Return (X, Y) of the center of cell containing provided text 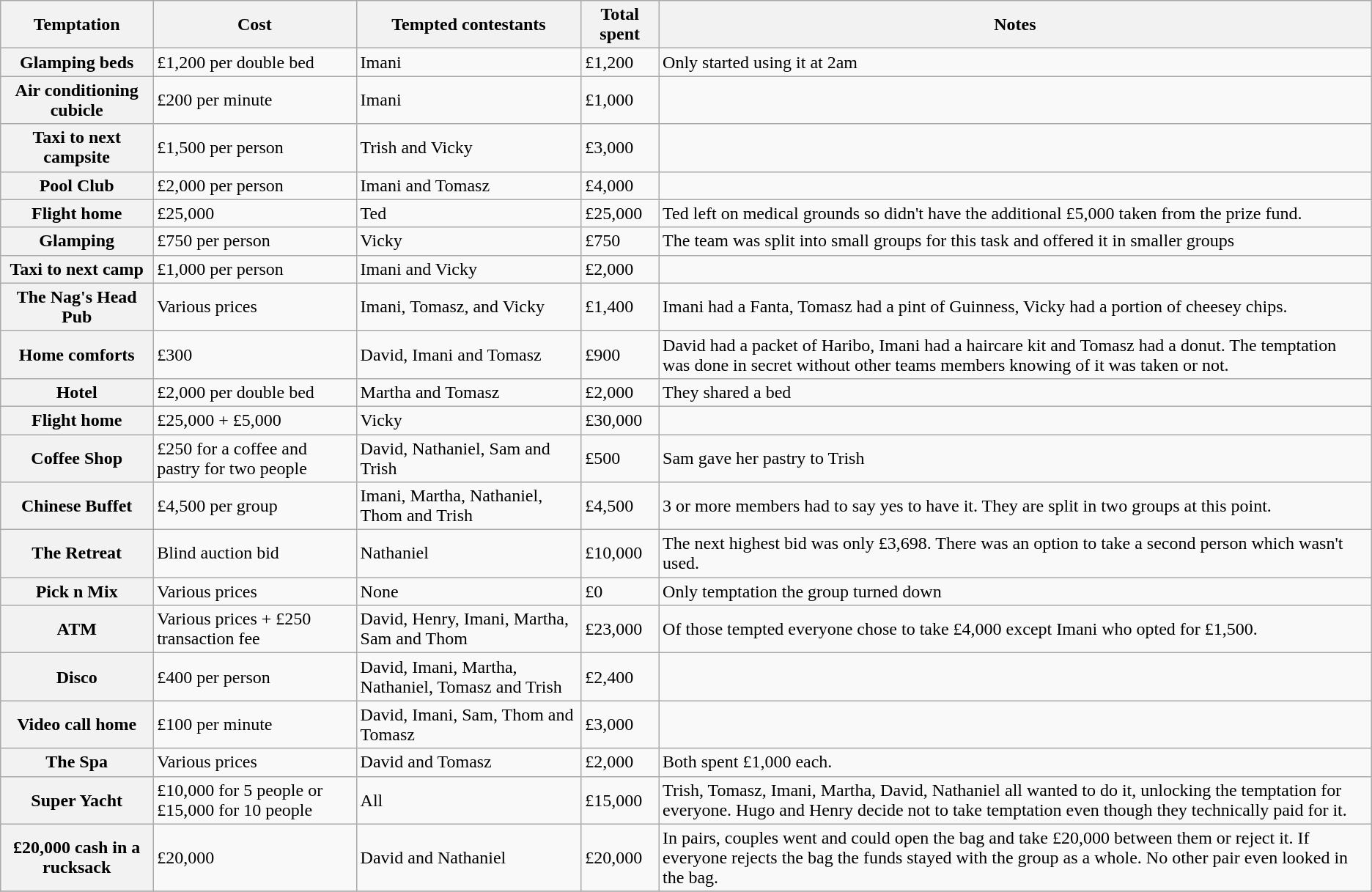
£20,000 cash in a rucksack (77, 858)
Imani and Tomasz (469, 185)
Imani and Vicky (469, 269)
The team was split into small groups for this task and offered it in smaller groups (1016, 241)
David, Nathaniel, Sam and Trish (469, 457)
Sam gave her pastry to Trish (1016, 457)
Taxi to next campsite (77, 148)
Super Yacht (77, 800)
Disco (77, 677)
£10,000 for 5 people or £15,000 for 10 people (255, 800)
Taxi to next camp (77, 269)
Nathaniel (469, 554)
£0 (620, 591)
The Nag's Head Pub (77, 306)
£750 per person (255, 241)
£1,500 per person (255, 148)
Ted (469, 213)
£1,400 (620, 306)
£2,000 per double bed (255, 392)
3 or more members had to say yes to have it. They are split in two groups at this point. (1016, 506)
£200 per minute (255, 100)
£2,400 (620, 677)
David and Tomasz (469, 762)
£1,000 (620, 100)
£4,500 (620, 506)
None (469, 591)
£100 per minute (255, 724)
£25,000 + £5,000 (255, 420)
£1,200 per double bed (255, 62)
Only temptation the group turned down (1016, 591)
£1,200 (620, 62)
Pool Club (77, 185)
Trish and Vicky (469, 148)
£2,000 per person (255, 185)
£10,000 (620, 554)
£15,000 (620, 800)
David, Imani, Martha, Nathaniel, Tomasz and Trish (469, 677)
£30,000 (620, 420)
They shared a bed (1016, 392)
The Retreat (77, 554)
Cost (255, 25)
£23,000 (620, 629)
£250 for a coffee and pastry for two people (255, 457)
Notes (1016, 25)
Air conditioning cubicle (77, 100)
Blind auction bid (255, 554)
Imani, Martha, Nathaniel, Thom and Trish (469, 506)
Ted left on medical grounds so didn't have the additional £5,000 taken from the prize fund. (1016, 213)
Coffee Shop (77, 457)
Chinese Buffet (77, 506)
Both spent £1,000 each. (1016, 762)
Temptation (77, 25)
ATM (77, 629)
Tempted contestants (469, 25)
Glamping beds (77, 62)
£900 (620, 355)
All (469, 800)
David, Imani and Tomasz (469, 355)
David, Henry, Imani, Martha, Sam and Thom (469, 629)
David and Nathaniel (469, 858)
£750 (620, 241)
Various prices + £250 transaction fee (255, 629)
£500 (620, 457)
The Spa (77, 762)
Pick n Mix (77, 591)
David, Imani, Sam, Thom and Tomasz (469, 724)
Glamping (77, 241)
The next highest bid was only £3,698. There was an option to take a second person which wasn't used. (1016, 554)
Only started using it at 2am (1016, 62)
£1,000 per person (255, 269)
£4,500 per group (255, 506)
£300 (255, 355)
Hotel (77, 392)
£4,000 (620, 185)
Total spent (620, 25)
Imani had a Fanta, Tomasz had a pint of Guinness, Vicky had a portion of cheesey chips. (1016, 306)
Of those tempted everyone chose to take £4,000 except Imani who opted for £1,500. (1016, 629)
Imani, Tomasz, and Vicky (469, 306)
Video call home (77, 724)
£400 per person (255, 677)
Home comforts (77, 355)
Martha and Tomasz (469, 392)
